Extract the (x, y) coordinate from the center of the cell holding the provided text.  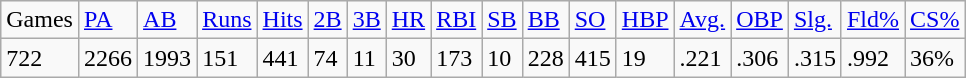
1993 (168, 58)
151 (227, 58)
10 (502, 58)
BB (546, 20)
Fld% (872, 20)
74 (328, 58)
173 (456, 58)
.306 (760, 58)
Hits (282, 20)
SO (592, 20)
PA (108, 20)
CS% (935, 20)
441 (282, 58)
.315 (814, 58)
722 (40, 58)
Runs (227, 20)
2266 (108, 58)
Slg. (814, 20)
415 (592, 58)
228 (546, 58)
AB (168, 20)
19 (645, 58)
2B (328, 20)
11 (366, 58)
30 (408, 58)
Games (40, 20)
SB (502, 20)
HR (408, 20)
HBP (645, 20)
OBP (760, 20)
3B (366, 20)
Avg. (702, 20)
.221 (702, 58)
.992 (872, 58)
36% (935, 58)
RBI (456, 20)
